Find where the given text appears and provide that cell's center as [x, y] coordinate. 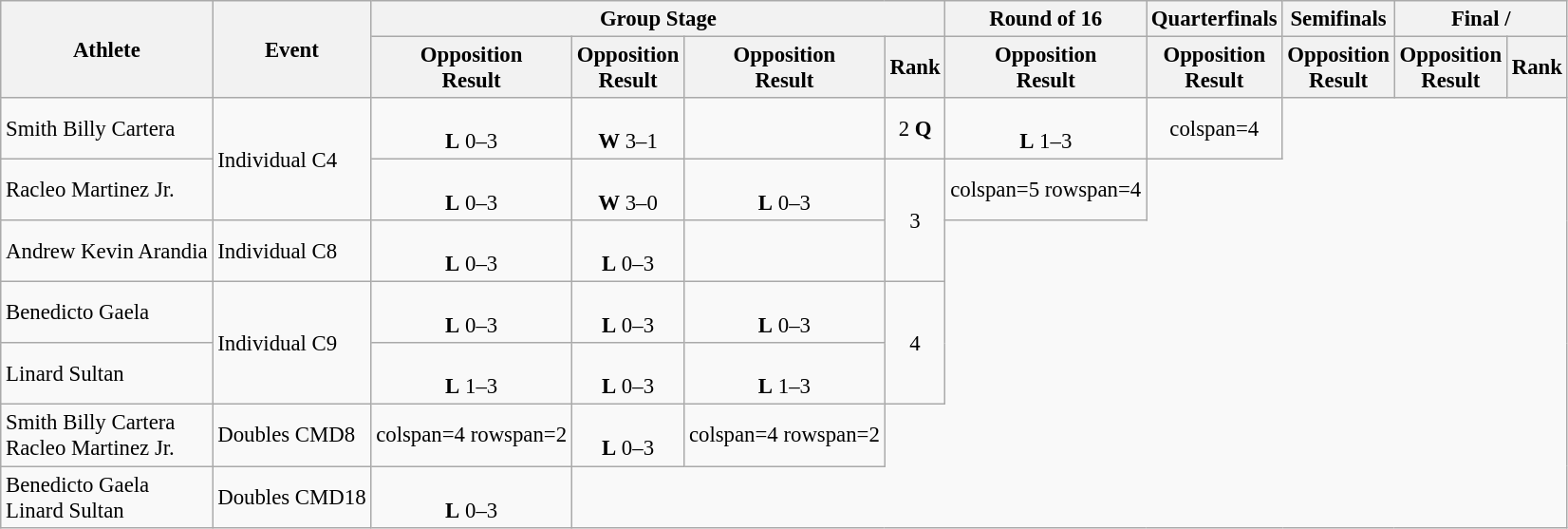
Individual C4 [292, 160]
3 [915, 220]
2 Q [915, 129]
Doubles CMD18 [292, 498]
Andrew Kevin Arandia [106, 251]
Quarterfinals [1215, 19]
Racleo Martinez Jr. [106, 190]
colspan=5 rowspan=4 [1046, 190]
Group Stage [659, 19]
W 3–1 [627, 129]
Linard Sultan [106, 374]
Doubles CMD8 [292, 435]
Semifinals [1338, 19]
Benedicto Gaela [106, 313]
Individual C9 [292, 344]
W 3–0 [627, 190]
Athlete [106, 49]
Benedicto GaelaLinard Sultan [106, 498]
4 [915, 344]
Final / [1481, 19]
Smith Billy Cartera [106, 129]
Event [292, 49]
colspan=4 [1215, 129]
Smith Billy CarteraRacleo Martinez Jr. [106, 435]
Individual C8 [292, 251]
Round of 16 [1046, 19]
